Output the [x, y] coordinate of the center of the cell containing the given text.  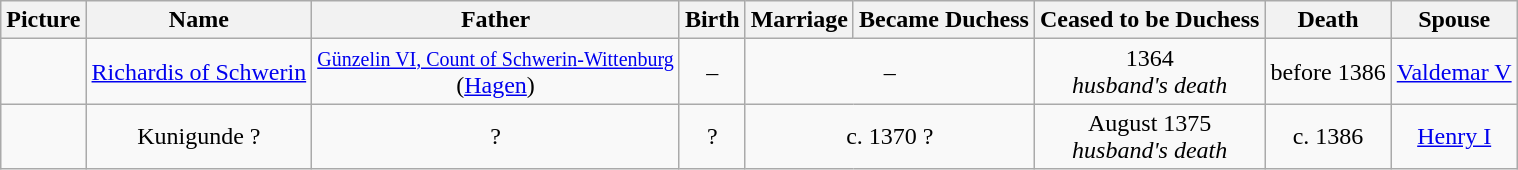
c. 1386 [1328, 136]
Kunigunde ? [199, 136]
Henry I [1454, 136]
Marriage [799, 20]
Valdemar V [1454, 72]
before 1386 [1328, 72]
Spouse [1454, 20]
Picture [44, 20]
c. 1370 ? [890, 136]
Richardis of Schwerin [199, 72]
Father [496, 20]
Became Duchess [944, 20]
Birth [712, 20]
Death [1328, 20]
Name [199, 20]
August 1375husband's death [1149, 136]
Günzelin VI, Count of Schwerin-Wittenburg(Hagen) [496, 72]
Ceased to be Duchess [1149, 20]
1364husband's death [1149, 72]
